Scan for the cell matching the given text and deliver its (x, y) coordinate at center. 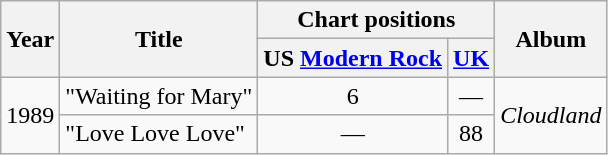
1989 (30, 115)
"Waiting for Mary" (159, 96)
UK (472, 58)
Cloudland (551, 115)
Year (30, 39)
Album (551, 39)
Title (159, 39)
US Modern Rock (353, 58)
6 (353, 96)
88 (472, 134)
"Love Love Love" (159, 134)
Chart positions (376, 20)
